Detect which cell encompasses the target text, then output its [x, y] center coordinate. 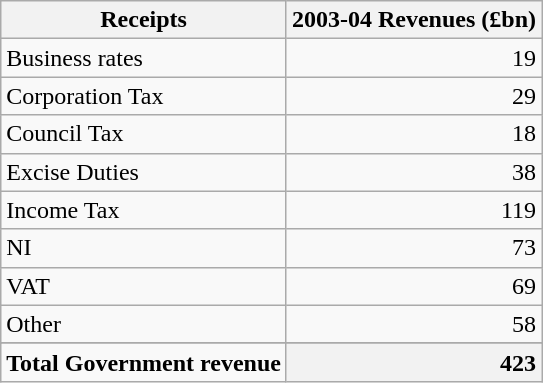
29 [414, 96]
19 [414, 58]
Receipts [144, 20]
2003-04 Revenues (£bn) [414, 20]
Council Tax [144, 134]
58 [414, 324]
73 [414, 248]
Excise Duties [144, 172]
NI [144, 248]
Total Government revenue [144, 362]
119 [414, 210]
Income Tax [144, 210]
VAT [144, 286]
Corporation Tax [144, 96]
Other [144, 324]
423 [414, 362]
69 [414, 286]
Business rates [144, 58]
38 [414, 172]
18 [414, 134]
